Locate the cell with the specified text and output its (X, Y) center coordinate. 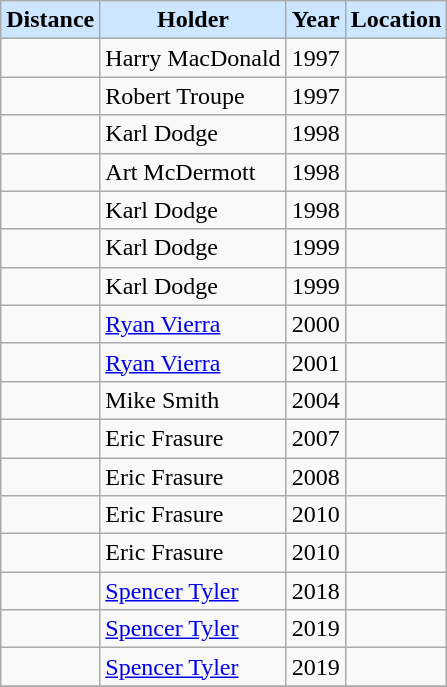
2018 (316, 591)
Robert Troupe (193, 96)
Mike Smith (193, 400)
Harry MacDonald (193, 58)
2007 (316, 438)
2001 (316, 362)
Art McDermott (193, 172)
Location (396, 20)
2008 (316, 477)
Year (316, 20)
Holder (193, 20)
2004 (316, 400)
Distance (50, 20)
2000 (316, 324)
